Identify which cell holds the provided text, then report its [x, y] central coordinate. 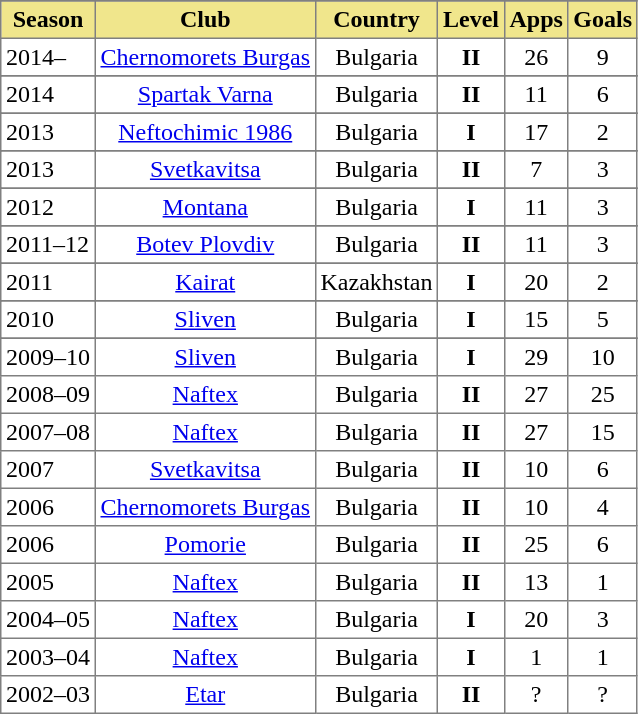
2011–12 [48, 245]
2010 [48, 320]
9 [602, 57]
Neftochimic 1986 [205, 132]
Level [471, 20]
2014 [48, 95]
Season [48, 20]
29 [536, 357]
Pomorie [205, 545]
2007–08 [48, 432]
Goals [602, 20]
4 [602, 507]
Botev Plovdiv [205, 245]
2012 [48, 207]
2005 [48, 582]
2008–09 [48, 395]
13 [536, 582]
26 [536, 57]
2003–04 [48, 657]
2011 [48, 282]
7 [536, 170]
Club [205, 20]
Kazakhstan [376, 282]
Kairat [205, 282]
Etar [205, 695]
5 [602, 320]
Spartak Varna [205, 95]
Montana [205, 207]
17 [536, 132]
2014– [48, 57]
2007 [48, 470]
2009–10 [48, 357]
Apps [536, 20]
2002–03 [48, 695]
2004–05 [48, 620]
Country [376, 20]
